Identify which cell holds the provided text, then report its [X, Y] central coordinate. 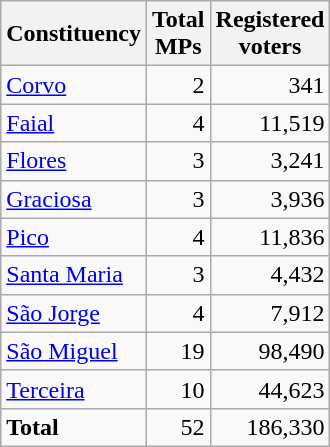
11,836 [270, 237]
Corvo [74, 85]
Graciosa [74, 199]
7,912 [270, 313]
52 [178, 427]
São Miguel [74, 351]
19 [178, 351]
11,519 [270, 123]
Terceira [74, 389]
Santa Maria [74, 275]
Constituency [74, 34]
10 [178, 389]
São Jorge [74, 313]
Pico [74, 237]
44,623 [270, 389]
2 [178, 85]
4,432 [270, 275]
Registeredvoters [270, 34]
Total MPs [178, 34]
341 [270, 85]
Faial [74, 123]
Flores [74, 161]
Total [74, 427]
3,936 [270, 199]
3,241 [270, 161]
98,490 [270, 351]
186,330 [270, 427]
